Extract the [X, Y] coordinate from the center of the cell holding the provided text.  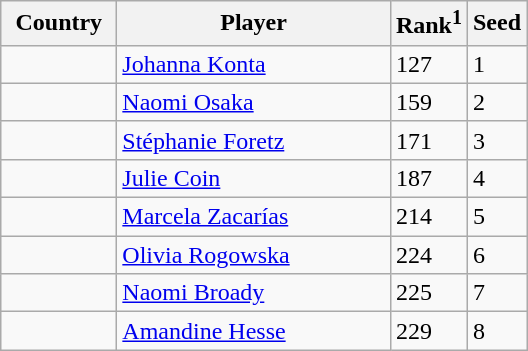
1 [496, 64]
Stéphanie Foretz [254, 140]
Olivia Rogowska [254, 255]
5 [496, 217]
6 [496, 255]
Amandine Hesse [254, 331]
8 [496, 331]
187 [428, 178]
7 [496, 293]
Player [254, 24]
214 [428, 217]
127 [428, 64]
Marcela Zacarías [254, 217]
171 [428, 140]
Country [59, 24]
4 [496, 178]
Julie Coin [254, 178]
Naomi Osaka [254, 102]
2 [496, 102]
Seed [496, 24]
Johanna Konta [254, 64]
3 [496, 140]
224 [428, 255]
159 [428, 102]
Naomi Broady [254, 293]
229 [428, 331]
Rank1 [428, 24]
225 [428, 293]
